Capture the cell that displays the provided text and extract its [x, y] central coordinate. 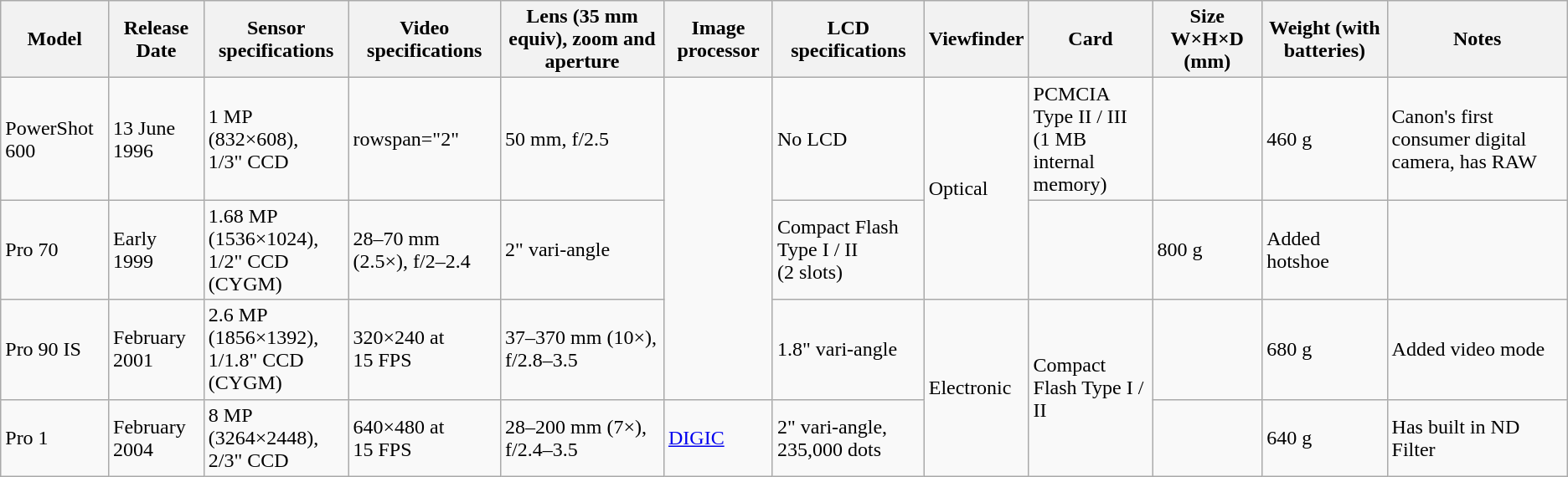
February 2001 [157, 350]
Canon's first consumer digital camera, has RAW [1478, 139]
37–370 mm (10×), f/2.8–3.5 [583, 350]
50 mm, f/2.5 [583, 139]
1.68 MP (1536×1024),1/2" CCD (CYGM) [276, 249]
Viewfinder [977, 39]
460 g [1325, 139]
8 MP (3264×2448),2/3" CCD [276, 438]
640×480 at 15 FPS [425, 438]
1.8" vari-angle [848, 350]
640 g [1325, 438]
2" vari-angle [583, 249]
Sensor specifications [276, 39]
Optical [977, 189]
Has built in ND Filter [1478, 438]
320×240 at 15 FPS [425, 350]
Added video mode [1478, 350]
28–70 mm (2.5×), f/2–2.4 [425, 249]
Weight (with batteries) [1325, 39]
DIGIC [718, 438]
February 2004 [157, 438]
1 MP (832×608),1/3" CCD [276, 139]
Video specifications [425, 39]
Compact Flash Type I / II (2 slots) [848, 249]
Notes [1478, 39]
No LCD [848, 139]
Pro 1 [55, 438]
2" vari-angle,235,000 dots [848, 438]
Image processor [718, 39]
Early 1999 [157, 249]
PCMCIA Type II / III (1 MB internal memory) [1091, 139]
Model [55, 39]
LCD specifications [848, 39]
800 g [1208, 249]
Size W×H×D (mm) [1208, 39]
Compact Flash Type I / II [1091, 388]
680 g [1325, 350]
Lens (35 mm equiv), zoom and aperture [583, 39]
2.6 MP (1856×1392),1/1.8" CCD (CYGM) [276, 350]
13 June 1996 [157, 139]
Added hotshoe [1325, 249]
28–200 mm (7×), f/2.4–3.5 [583, 438]
Pro 70 [55, 249]
Release Date [157, 39]
Pro 90 IS [55, 350]
rowspan="2" [425, 139]
Card [1091, 39]
PowerShot 600 [55, 139]
Electronic [977, 388]
